Locate the cell with the specified text and output its [x, y] center coordinate. 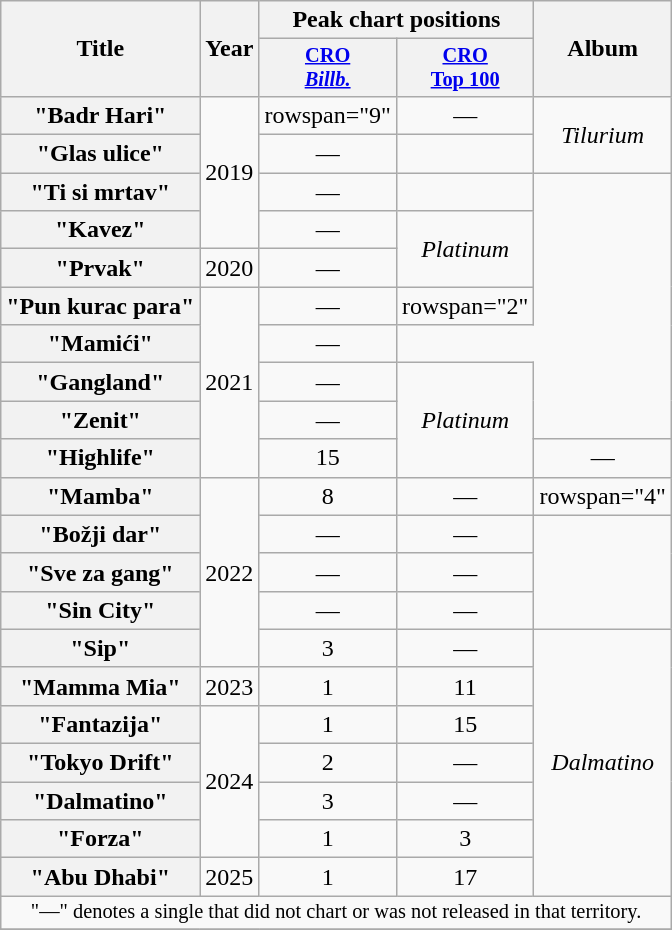
"Sve za gang" [100, 572]
Year [230, 49]
11 [465, 686]
2019 [230, 172]
"Mamići" [100, 344]
"Forza" [100, 839]
"Ti si mrtav" [100, 192]
2022 [230, 572]
2024 [230, 781]
"Mamba" [100, 496]
Album [603, 49]
Dalmatino [603, 762]
2 [328, 763]
"Kavez" [100, 230]
Peak chart positions [396, 20]
"Gangland" [100, 382]
CROBillb. [328, 68]
"Zenit" [100, 420]
"Dalmatino" [100, 801]
"Mamma Mia" [100, 686]
"Prvak" [100, 268]
2025 [230, 877]
Title [100, 49]
"Sip" [100, 648]
"Glas ulice" [100, 154]
rowspan="2" [465, 306]
CROTop 100 [465, 68]
"Highlife" [100, 458]
"Sin City" [100, 610]
rowspan="9" [328, 115]
rowspan="4" [603, 496]
17 [465, 877]
"Božji dar" [100, 534]
Tilurium [603, 134]
2021 [230, 382]
"—" denotes a single that did not chart or was not released in that territory. [336, 913]
"Pun kurac para" [100, 306]
2020 [230, 268]
8 [328, 496]
"Fantazija" [100, 724]
"Abu Dhabi" [100, 877]
"Tokyo Drift" [100, 763]
"Badr Hari" [100, 115]
2023 [230, 686]
